Output the [x, y] coordinate of the center of the cell containing the given text.  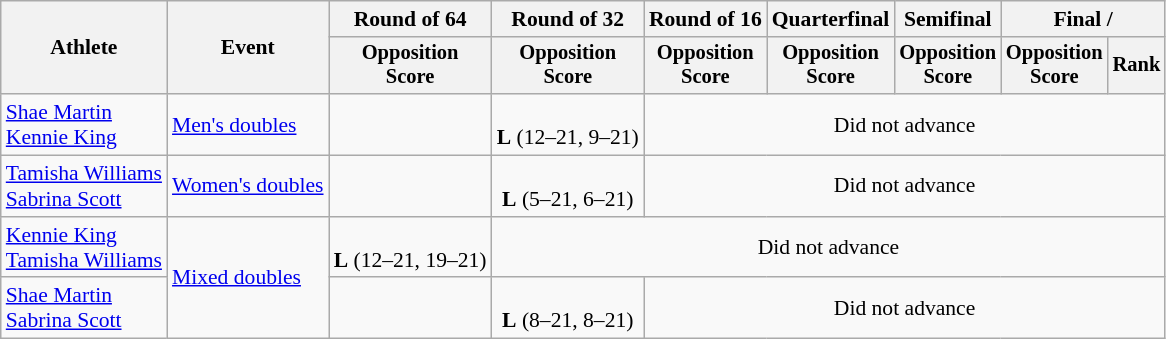
Final / [1083, 19]
Shae MartinKennie King [84, 124]
Quarterfinal [831, 19]
Semifinal [948, 19]
L (5–21, 6–21) [568, 186]
Mixed doubles [248, 278]
Rank [1137, 66]
Women's doubles [248, 186]
L (12–21, 9–21) [568, 124]
Round of 16 [706, 19]
Kennie KingTamisha Williams [84, 248]
Event [248, 48]
Tamisha WilliamsSabrina Scott [84, 186]
L (8–21, 8–21) [568, 308]
Shae MartinSabrina Scott [84, 308]
Round of 64 [410, 19]
L (12–21, 19–21) [410, 248]
Men's doubles [248, 124]
Athlete [84, 48]
Round of 32 [568, 19]
